Extract the [x, y] coordinate from the center of the cell holding the provided text.  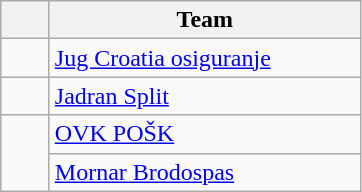
Jug Croatia osiguranje [204, 58]
Team [204, 20]
OVK POŠK [204, 134]
Mornar Brodospas [204, 172]
Jadran Split [204, 96]
